Detect which cell encompasses the target text, then output its [x, y] center coordinate. 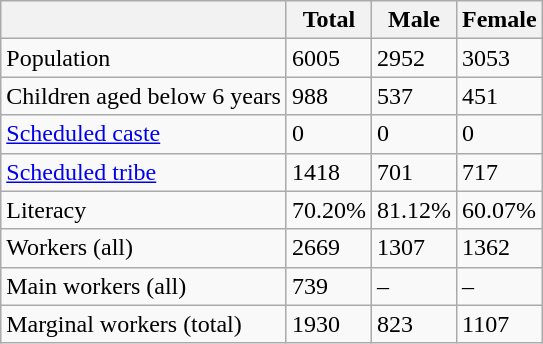
Workers (all) [144, 248]
Population [144, 58]
988 [328, 96]
Total [328, 20]
451 [500, 96]
1418 [328, 172]
3053 [500, 58]
Marginal workers (total) [144, 324]
Literacy [144, 210]
60.07% [500, 210]
Scheduled tribe [144, 172]
537 [414, 96]
Female [500, 20]
Children aged below 6 years [144, 96]
2669 [328, 248]
6005 [328, 58]
717 [500, 172]
701 [414, 172]
70.20% [328, 210]
Male [414, 20]
81.12% [414, 210]
1930 [328, 324]
823 [414, 324]
1107 [500, 324]
Main workers (all) [144, 286]
1362 [500, 248]
Scheduled caste [144, 134]
1307 [414, 248]
2952 [414, 58]
739 [328, 286]
